Output the (x, y) coordinate of the center of the cell containing the given text.  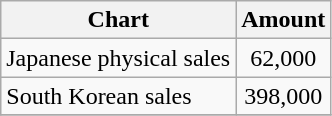
Chart (118, 20)
62,000 (284, 58)
398,000 (284, 96)
Amount (284, 20)
Japanese physical sales (118, 58)
South Korean sales (118, 96)
